Pinpoint the cell where the given text exists, returning its [X, Y] midpoint coordinate. 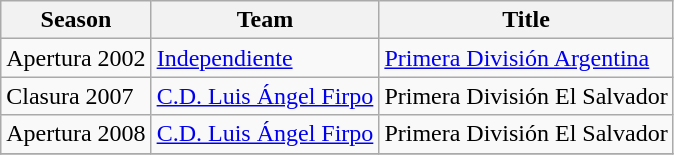
Title [526, 20]
Apertura 2008 [76, 134]
Clasura 2007 [76, 96]
Primera División Argentina [526, 58]
Team [265, 20]
Apertura 2002 [76, 58]
Season [76, 20]
Independiente [265, 58]
